Detect which cell encompasses the target text, then output its [X, Y] center coordinate. 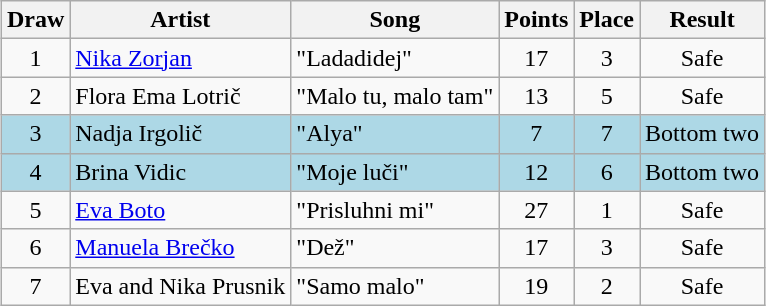
13 [536, 96]
Manuela Brečko [180, 248]
Nadja Irgolič [180, 134]
19 [536, 286]
"Dež" [395, 248]
Eva and Nika Prusnik [180, 286]
Artist [180, 20]
Draw [35, 20]
"Samo malo" [395, 286]
Nika Zorjan [180, 58]
"Moje luči" [395, 172]
Place [607, 20]
12 [536, 172]
"Ladadidej" [395, 58]
Points [536, 20]
Result [702, 20]
Brina Vidic [180, 172]
"Malo tu, malo tam" [395, 96]
Flora Ema Lotrič [180, 96]
4 [35, 172]
27 [536, 210]
"Prisluhni mi" [395, 210]
Song [395, 20]
"Alya" [395, 134]
Eva Boto [180, 210]
